Scan for the cell matching the given text and deliver its [X, Y] coordinate at center. 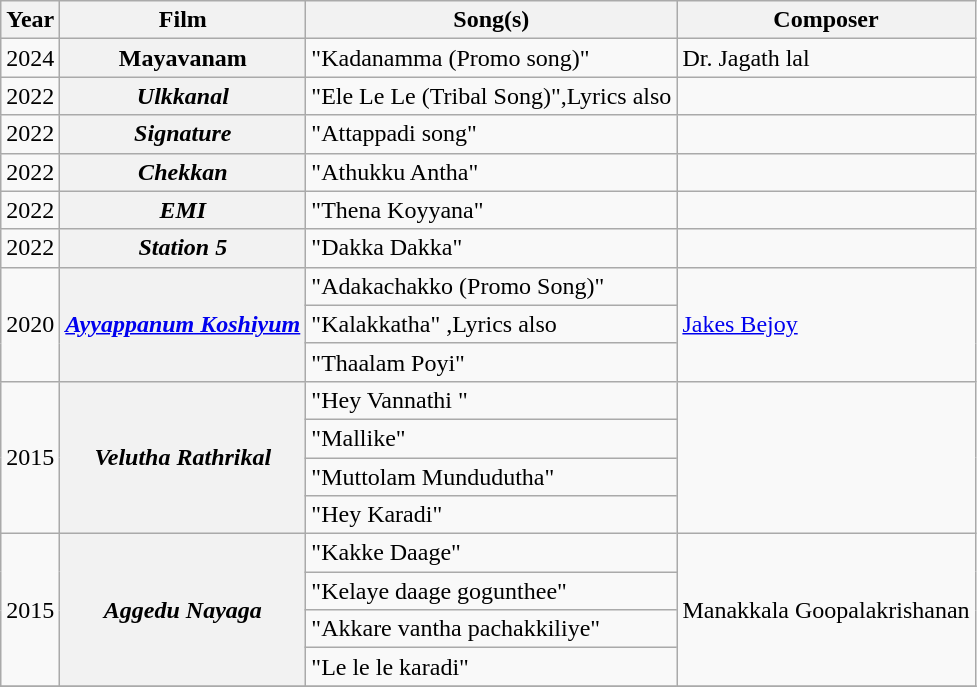
"Dakka Dakka" [492, 248]
Velutha Rathrikal [183, 457]
"Adakachakko (Promo Song)" [492, 286]
"Akkare vantha pachakkiliye" [492, 629]
Mayavanam [183, 58]
"Attappadi song" [492, 134]
EMI [183, 210]
"Hey Vannathi " [492, 400]
Song(s) [492, 20]
Year [30, 20]
"Hey Karadi" [492, 515]
"Thaalam Poyi" [492, 362]
Signature [183, 134]
2020 [30, 324]
"Kalakkatha" ,Lyrics also [492, 324]
"Ele Le Le (Tribal Song)",Lyrics also [492, 96]
"Kelaye daage gogunthee" [492, 591]
"Le le le karadi" [492, 667]
Chekkan [183, 172]
Composer [826, 20]
Manakkala Goopalakrishanan [826, 610]
"Thena Koyyana" [492, 210]
Dr. Jagath lal [826, 58]
Station 5 [183, 248]
Ulkkanal [183, 96]
Jakes Bejoy [826, 324]
Aggedu Nayaga [183, 610]
"Mallike" [492, 438]
Film [183, 20]
"Muttolam Mundudutha" [492, 477]
"Athukku Antha" [492, 172]
"Kadanamma (Promo song)" [492, 58]
2024 [30, 58]
"Kakke Daage" [492, 553]
Ayyappanum Koshiyum [183, 324]
